Provide the (X, Y) coordinate of the cell's center where the given text is located.  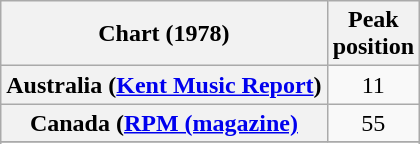
Australia (Kent Music Report) (164, 85)
Chart (1978) (164, 34)
55 (373, 123)
11 (373, 85)
Canada (RPM (magazine) (164, 123)
Peakposition (373, 34)
